Determine the (X, Y) coordinate at the center of the cell enclosing the given text.  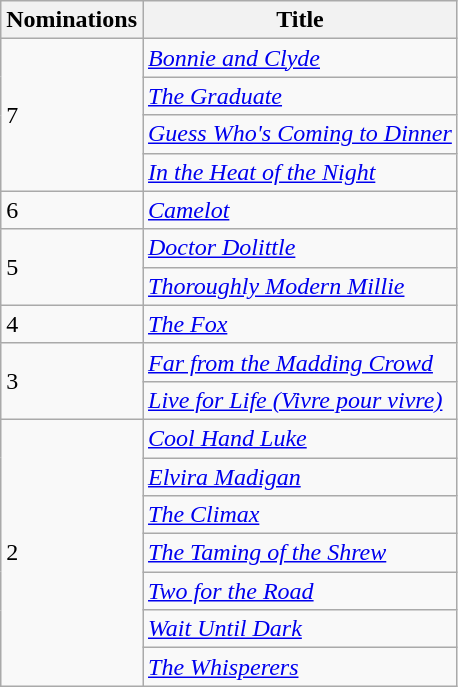
Bonnie and Clyde (300, 58)
The Fox (300, 324)
Doctor Dolittle (300, 248)
Two for the Road (300, 591)
Cool Hand Luke (300, 438)
Wait Until Dark (300, 629)
Thoroughly Modern Millie (300, 286)
6 (72, 210)
Live for Life (Vivre pour vivre) (300, 400)
Guess Who's Coming to Dinner (300, 134)
2 (72, 552)
4 (72, 324)
Far from the Madding Crowd (300, 362)
The Taming of the Shrew (300, 553)
The Graduate (300, 96)
Nominations (72, 20)
3 (72, 381)
In the Heat of the Night (300, 172)
The Whisperers (300, 667)
The Climax (300, 515)
Camelot (300, 210)
Title (300, 20)
Elvira Madigan (300, 477)
7 (72, 115)
5 (72, 267)
